Pinpoint the cell where the given text exists, returning its [X, Y] midpoint coordinate. 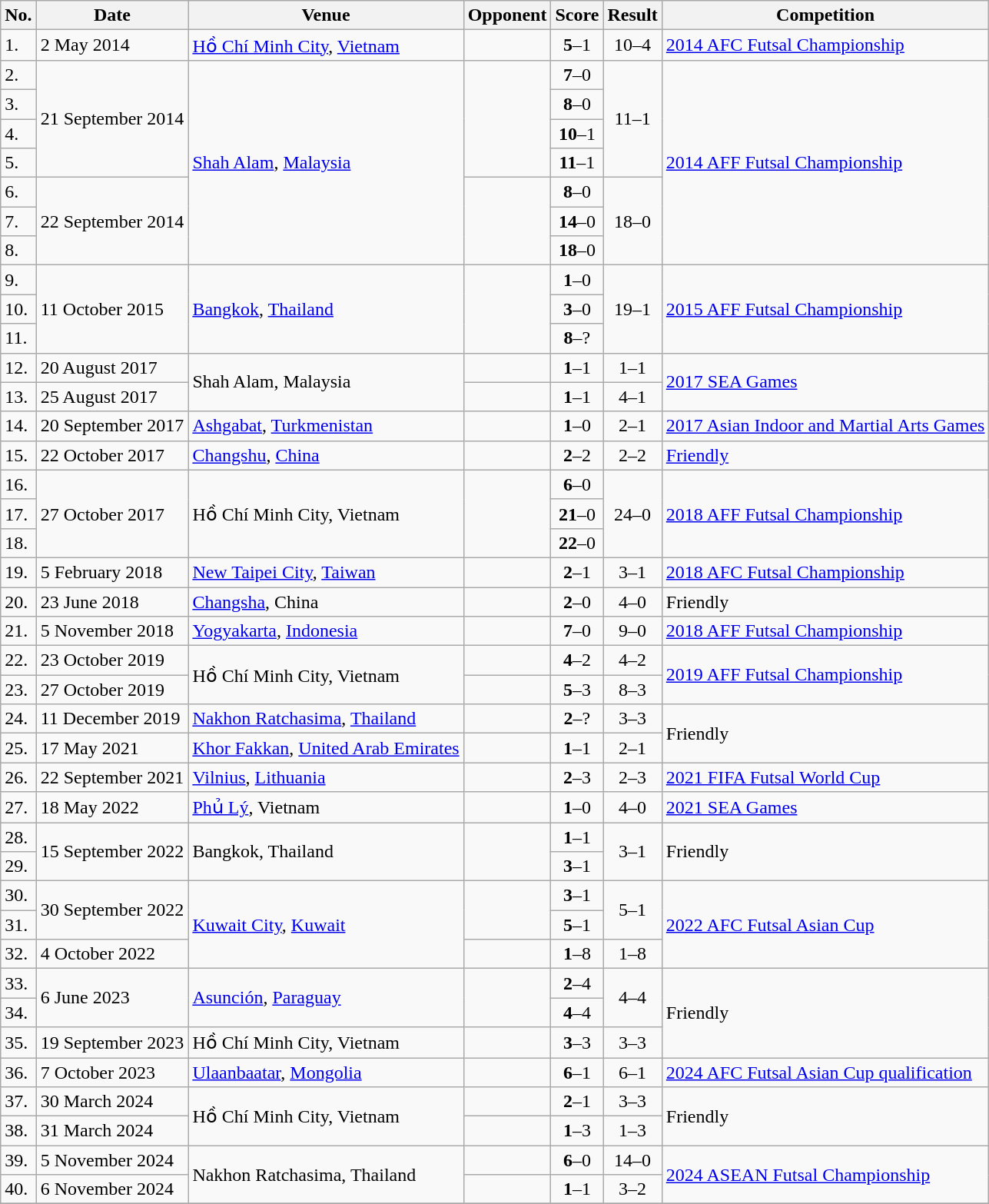
10–1 [577, 133]
10. [18, 309]
7 October 2023 [112, 1073]
33. [18, 983]
21–0 [577, 514]
21 September 2014 [112, 118]
24–0 [632, 514]
31. [18, 925]
16. [18, 484]
9–0 [632, 631]
19–1 [632, 309]
8–? [577, 338]
26. [18, 777]
36. [18, 1073]
2018 AFC Futsal Championship [825, 572]
22 September 2021 [112, 777]
5–3 [577, 690]
23 June 2018 [112, 602]
18. [18, 543]
23 October 2019 [112, 660]
22. [18, 660]
Ulaanbaatar, Mongolia [326, 1073]
5 November 2018 [112, 631]
27. [18, 807]
New Taipei City, Taiwan [326, 572]
11. [18, 338]
9. [18, 280]
20. [18, 602]
2021 SEA Games [825, 807]
4 October 2022 [112, 954]
2–0 [577, 602]
Venue [326, 15]
Result [632, 15]
3–2 [632, 1189]
15 September 2022 [112, 852]
13. [18, 397]
30 September 2022 [112, 910]
1. [18, 45]
7. [18, 221]
5. [18, 163]
Asunción, Paraguay [326, 998]
2017 SEA Games [825, 382]
18 May 2022 [112, 807]
Date [112, 15]
30 March 2024 [112, 1102]
12. [18, 368]
20 August 2017 [112, 368]
8. [18, 251]
31 March 2024 [112, 1131]
34. [18, 1013]
No. [18, 15]
2 May 2014 [112, 45]
4–1 [632, 397]
2024 AFC Futsal Asian Cup qualification [825, 1073]
8–3 [632, 690]
Competition [825, 15]
4. [18, 133]
Changshu, China [326, 455]
Phủ Lý, Vietnam [326, 807]
20 September 2017 [112, 426]
2024 ASEAN Futsal Championship [825, 1175]
2017 Asian Indoor and Martial Arts Games [825, 426]
2019 AFF Futsal Championship [825, 675]
Yogyakarta, Indonesia [326, 631]
35. [18, 1043]
19 September 2023 [112, 1043]
14. [18, 426]
37. [18, 1102]
21. [18, 631]
32. [18, 954]
17 May 2021 [112, 748]
6 November 2024 [112, 1189]
17. [18, 514]
Opponent [507, 15]
Kuwait City, Kuwait [326, 925]
Score [577, 15]
11 October 2015 [112, 309]
24. [18, 719]
5 November 2024 [112, 1160]
11 December 2019 [112, 719]
15. [18, 455]
10–4 [632, 45]
2022 AFC Futsal Asian Cup [825, 925]
2. [18, 75]
Vilnius, Lithuania [326, 777]
22 October 2017 [112, 455]
2–4 [577, 983]
27 October 2017 [112, 514]
25. [18, 748]
Changsha, China [326, 602]
22–0 [577, 543]
39. [18, 1160]
6 June 2023 [112, 998]
3–0 [577, 309]
30. [18, 896]
2014 AFF Futsal Championship [825, 162]
25 August 2017 [112, 397]
19. [18, 572]
28. [18, 837]
2014 AFC Futsal Championship [825, 45]
2015 AFF Futsal Championship [825, 309]
Khor Fakkan, United Arab Emirates [326, 748]
27 October 2019 [112, 690]
3. [18, 104]
2021 FIFA Futsal World Cup [825, 777]
38. [18, 1131]
5 February 2018 [112, 572]
22 September 2014 [112, 221]
23. [18, 690]
Ashgabat, Turkmenistan [326, 426]
2–? [577, 719]
6. [18, 192]
29. [18, 866]
40. [18, 1189]
